Scan for the cell matching the given text and deliver its [x, y] coordinate at center. 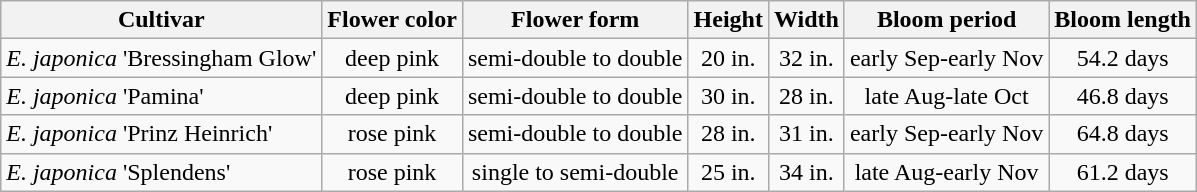
late Aug-late Oct [946, 96]
25 in. [728, 172]
31 in. [806, 134]
64.8 days [1123, 134]
E. japonica 'Bressingham Glow' [162, 58]
E. japonica 'Prinz Heinrich' [162, 134]
Flower color [392, 20]
54.2 days [1123, 58]
30 in. [728, 96]
single to semi-double [575, 172]
Height [728, 20]
20 in. [728, 58]
E. japonica 'Pamina' [162, 96]
61.2 days [1123, 172]
Cultivar [162, 20]
late Aug-early Nov [946, 172]
Bloom length [1123, 20]
Bloom period [946, 20]
34 in. [806, 172]
Flower form [575, 20]
Width [806, 20]
E. japonica 'Splendens' [162, 172]
46.8 days [1123, 96]
32 in. [806, 58]
